Output the [X, Y] coordinate of the center of the cell containing the given text.  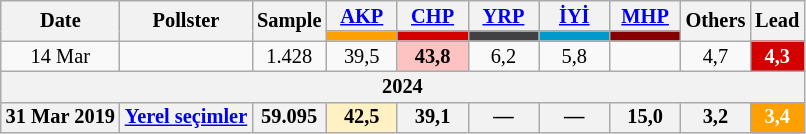
6,2 [504, 56]
MHP [646, 16]
39,1 [432, 118]
3,2 [716, 118]
Yerel seçimler [186, 118]
Lead [777, 20]
3,4 [777, 118]
59.095 [289, 118]
Others [716, 20]
2024 [402, 86]
31 Mar 2019 [60, 118]
14 Mar [60, 56]
Sample [289, 20]
5,8 [574, 56]
15,0 [646, 118]
CHP [432, 16]
39,5 [362, 56]
İYİ [574, 16]
4,3 [777, 56]
Date [60, 20]
Pollster [186, 20]
AKP [362, 16]
YRP [504, 16]
43,8 [432, 56]
4,7 [716, 56]
1.428 [289, 56]
42,5 [362, 118]
